Search for the cell housing the specified text and yield its (X, Y) center coordinate. 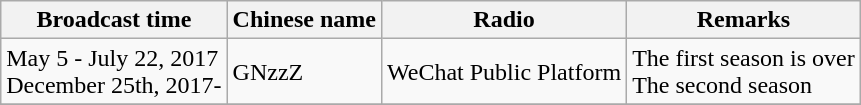
May 5 - July 22, 2017December 25th, 2017- (114, 72)
Chinese name (304, 20)
WeChat Public Platform (504, 72)
Broadcast time (114, 20)
GNzzZ (304, 72)
Radio (504, 20)
The first season is overThe second season (744, 72)
Remarks (744, 20)
